Locate the cell with the specified text and output its (X, Y) center coordinate. 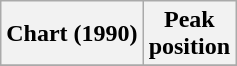
Chart (1990) (72, 34)
Peak position (189, 34)
